Capture the cell that displays the provided text and extract its [x, y] central coordinate. 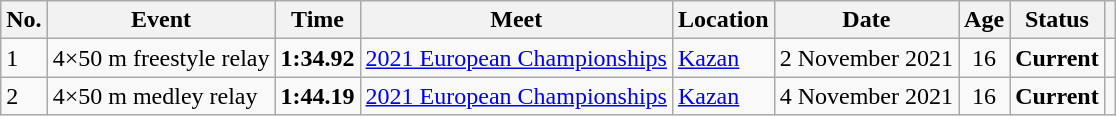
1 [24, 58]
Event [161, 20]
No. [24, 20]
4×50 m medley relay [161, 96]
Meet [516, 20]
4×50 m freestyle relay [161, 58]
1:44.19 [318, 96]
Date [866, 20]
4 November 2021 [866, 96]
Age [984, 20]
1:34.92 [318, 58]
Status [1058, 20]
2 [24, 96]
2 November 2021 [866, 58]
Time [318, 20]
Location [723, 20]
